Pinpoint the cell where the given text exists, returning its [x, y] midpoint coordinate. 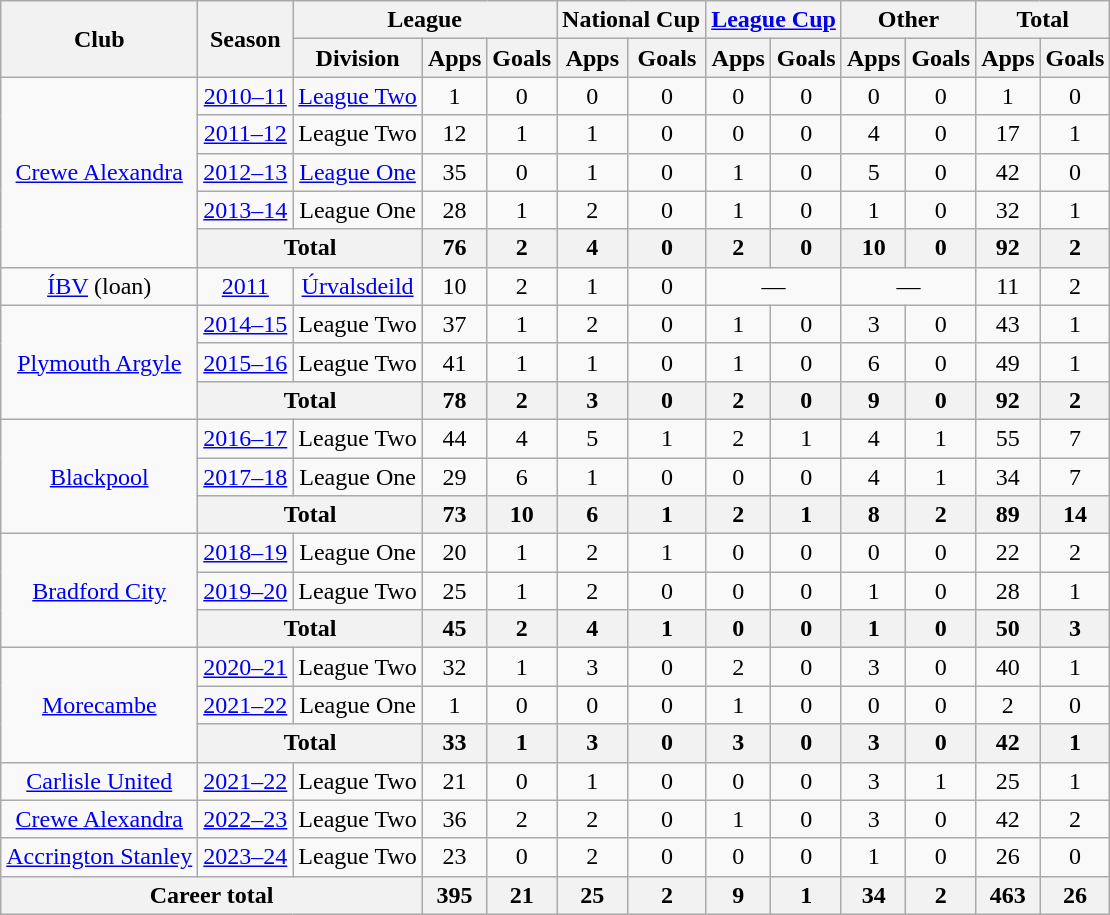
National Cup [632, 20]
43 [1008, 324]
Carlisle United [100, 781]
17 [1008, 134]
73 [454, 515]
Blackpool [100, 476]
45 [454, 629]
Bradford City [100, 591]
2015–16 [246, 362]
Season [246, 39]
40 [1008, 667]
395 [454, 895]
2013–14 [246, 210]
76 [454, 248]
Úrvalsdeild [358, 286]
11 [1008, 286]
463 [1008, 895]
22 [1008, 553]
12 [454, 134]
Morecambe [100, 705]
14 [1075, 515]
Plymouth Argyle [100, 362]
2017–18 [246, 477]
2011–12 [246, 134]
37 [454, 324]
Division [358, 58]
36 [454, 819]
33 [454, 743]
2011 [246, 286]
2012–13 [246, 172]
Career total [212, 895]
29 [454, 477]
49 [1008, 362]
2016–17 [246, 438]
Club [100, 39]
23 [454, 857]
89 [1008, 515]
Accrington Stanley [100, 857]
Other [908, 20]
2023–24 [246, 857]
League Cup [774, 20]
44 [454, 438]
League [425, 20]
ÍBV (loan) [100, 286]
35 [454, 172]
2022–23 [246, 819]
55 [1008, 438]
20 [454, 553]
50 [1008, 629]
8 [873, 515]
2010–11 [246, 96]
2018–19 [246, 553]
2020–21 [246, 667]
2019–20 [246, 591]
2014–15 [246, 324]
78 [454, 400]
41 [454, 362]
